Return (X, Y) of the center of cell containing provided text 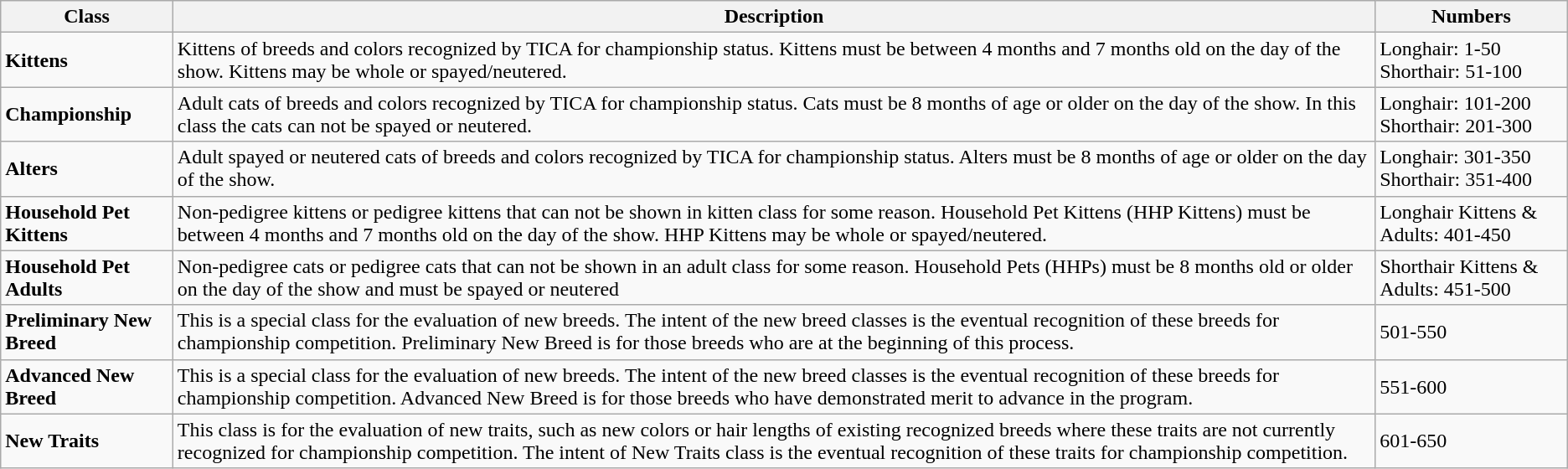
New Traits (87, 441)
Description (774, 17)
Longhair Kittens & Adults: 401-450 (1472, 223)
Advanced New Breed (87, 387)
Household Pet Adults (87, 278)
Class (87, 17)
Household Pet Kittens (87, 223)
Numbers (1472, 17)
Shorthair Kittens & Adults: 451-500 (1472, 278)
601-650 (1472, 441)
Championship (87, 114)
Longhair: 301-350Shorthair: 351-400 (1472, 169)
Longhair: 101-200Shorthair: 201-300 (1472, 114)
Kittens (87, 60)
501-550 (1472, 332)
Longhair: 1-50Shorthair: 51-100 (1472, 60)
Alters (87, 169)
Preliminary New Breed (87, 332)
551-600 (1472, 387)
